Return [x, y] of the center of cell containing provided text 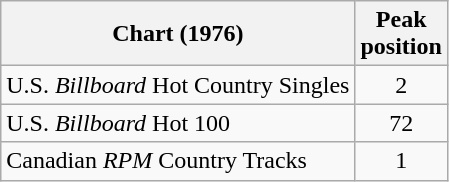
72 [401, 123]
2 [401, 85]
Chart (1976) [178, 34]
1 [401, 161]
Canadian RPM Country Tracks [178, 161]
Peakposition [401, 34]
U.S. Billboard Hot Country Singles [178, 85]
U.S. Billboard Hot 100 [178, 123]
